Provide the (x, y) coordinate of the cell's center where the given text is located.  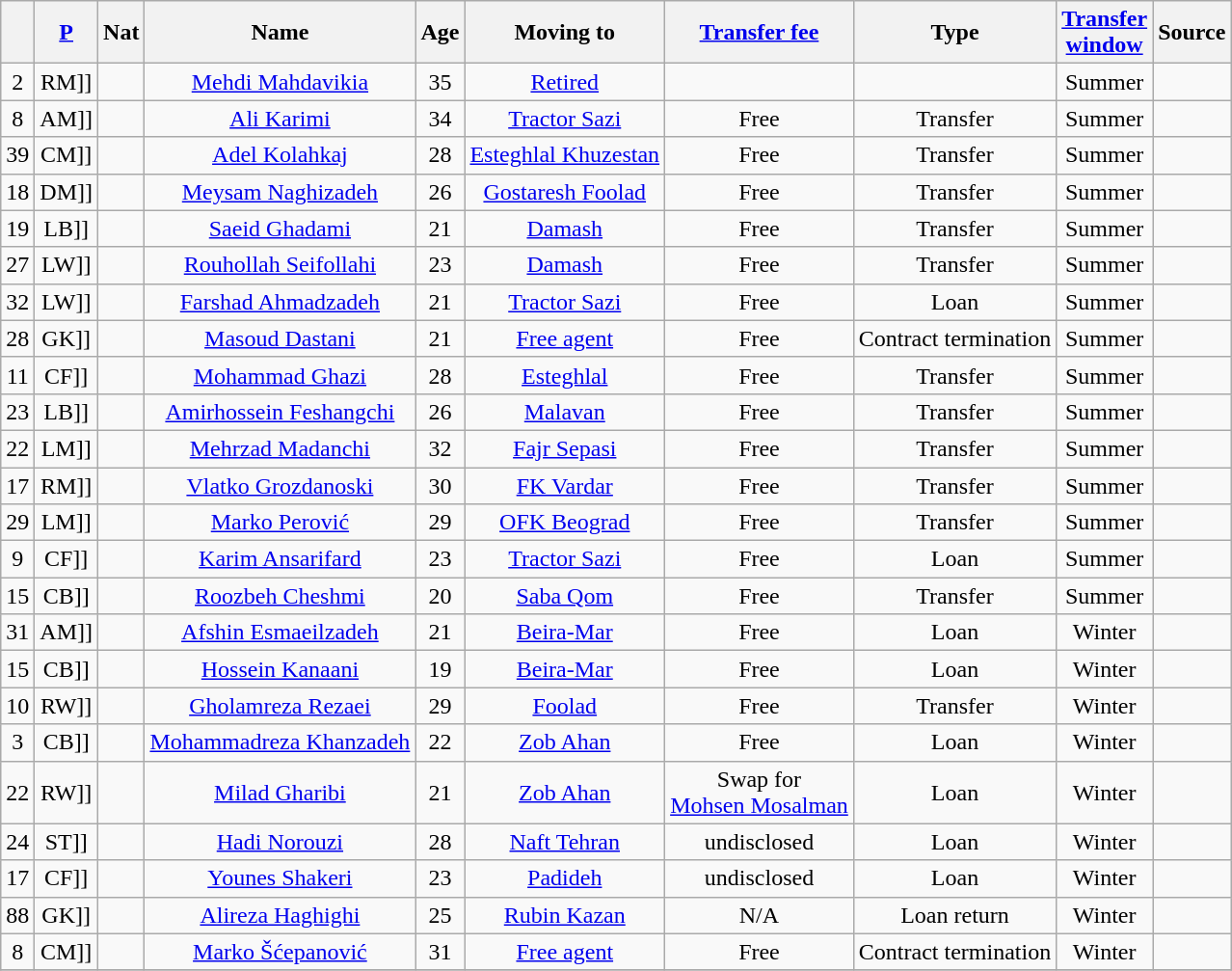
Padideh (565, 878)
Malavan (565, 412)
18 (17, 192)
Ali Karimi (280, 119)
ST]] (67, 842)
Mehdi Mahdavikia (280, 82)
Hadi Norouzi (280, 842)
Alireza Haghighi (280, 915)
Name (280, 33)
Roozbeh Cheshmi (280, 596)
Esteghlal Khuzestan (565, 155)
2 (17, 82)
Rouhollah Seifollahi (280, 265)
Transferwindow (1105, 33)
Retired (565, 82)
Amirhossein Feshangchi (280, 412)
FK Vardar (565, 485)
9 (17, 559)
Source (1192, 33)
Naft Tehran (565, 842)
20 (440, 596)
24 (17, 842)
Moving to (565, 33)
N/A (760, 915)
Nat (121, 33)
OFK Beograd (565, 523)
Gostaresh Foolad (565, 192)
Esteghlal (565, 375)
Type (954, 33)
Farshad Ahmadzadeh (280, 302)
Rubin Kazan (565, 915)
Meysam Naghizadeh (280, 192)
39 (17, 155)
30 (440, 485)
Marko Šćepanović (280, 952)
P (67, 33)
Fajr Sepasi (565, 448)
Karim Ansarifard (280, 559)
Marko Perović (280, 523)
Saba Qom (565, 596)
27 (17, 265)
Foolad (565, 706)
Loan return (954, 915)
Mohammad Ghazi (280, 375)
Masoud Dastani (280, 338)
Saeid Ghadami (280, 229)
34 (440, 119)
25 (440, 915)
11 (17, 375)
Hossein Kanaani (280, 669)
Swap forMohsen Mosalman (760, 793)
Mehrzad Madanchi (280, 448)
35 (440, 82)
Milad Gharibi (280, 793)
3 (17, 742)
Transfer fee (760, 33)
Younes Shakeri (280, 878)
Gholamreza Rezaei (280, 706)
Vlatko Grozdanoski (280, 485)
DM]] (67, 192)
88 (17, 915)
Adel Kolahkaj (280, 155)
Afshin Esmaeilzadeh (280, 633)
Mohammadreza Khanzadeh (280, 742)
Age (440, 33)
10 (17, 706)
